Capture the cell that displays the provided text and extract its [x, y] central coordinate. 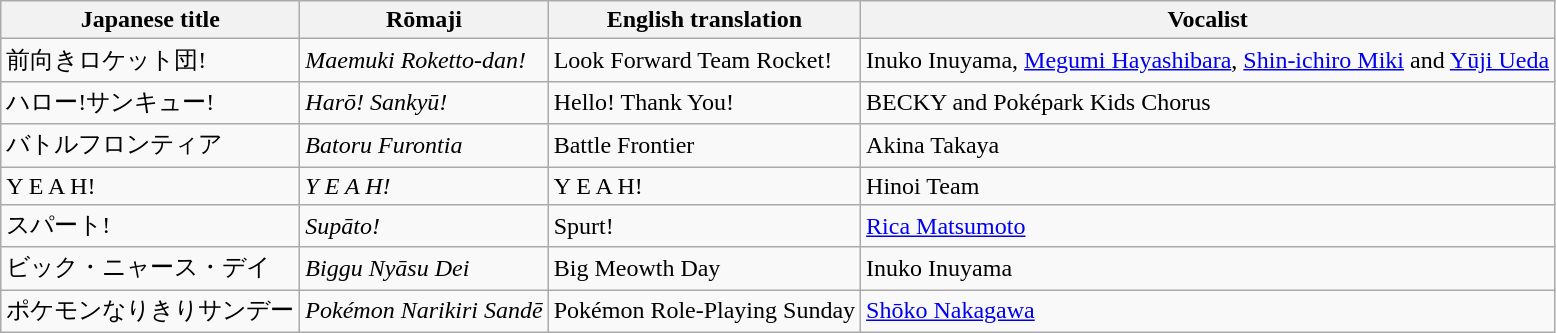
Akina Takaya [1208, 146]
Inuko Inuyama [1208, 268]
Biggu Nyāsu Dei [424, 268]
Supāto! [424, 226]
Pokémon Narikiri Sandē [424, 312]
Pokémon Role-Playing Sunday [704, 312]
ビック・ニャース・デイ [150, 268]
Big Meowth Day [704, 268]
Hinoi Team [1208, 185]
Japanese title [150, 20]
Rōmaji [424, 20]
English translation [704, 20]
スパート! [150, 226]
Shōko Nakagawa [1208, 312]
ハロー!サンキュー! [150, 102]
Vocalist [1208, 20]
Inuko Inuyama, Megumi Hayashibara, Shin-ichiro Miki and Yūji Ueda [1208, 60]
BECKY and Poképark Kids Chorus [1208, 102]
Harō! Sankyū! [424, 102]
ポケモンなりきりサンデー [150, 312]
Hello! Thank You! [704, 102]
Spurt! [704, 226]
Maemuki Roketto-dan! [424, 60]
Look Forward Team Rocket! [704, 60]
Batoru Furontia [424, 146]
前向きロケット団! [150, 60]
Battle Frontier [704, 146]
バトルフロンティア [150, 146]
Rica Matsumoto [1208, 226]
